Return (x, y) of the center of cell containing provided text 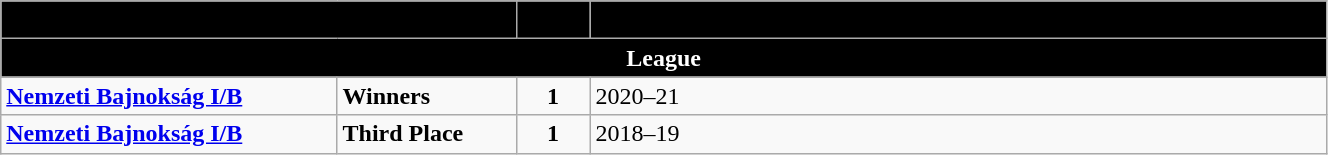
2018–19 (958, 134)
Third Place (426, 134)
Years (958, 20)
2020–21 (958, 96)
League (664, 58)
Winners (426, 96)
Honours (259, 20)
No. (553, 20)
